Determine the [x, y] coordinate at the center of the cell enclosing the given text.  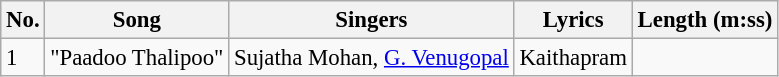
Sujatha Mohan, G. Venugopal [372, 58]
Singers [372, 20]
Kaithapram [573, 58]
No. [23, 20]
Length (m:ss) [704, 20]
Lyrics [573, 20]
Song [137, 20]
"Paadoo Thalipoo" [137, 58]
1 [23, 58]
